Locate the cell with the specified text and output its [x, y] center coordinate. 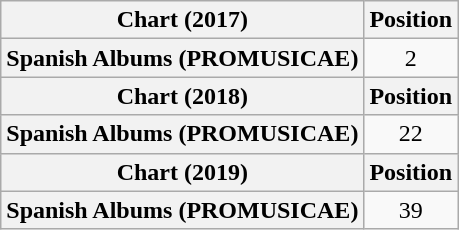
Chart (2018) [182, 96]
39 [411, 210]
2 [411, 58]
Chart (2017) [182, 20]
22 [411, 134]
Chart (2019) [182, 172]
